Pinpoint the cell where the given text exists, returning its (X, Y) midpoint coordinate. 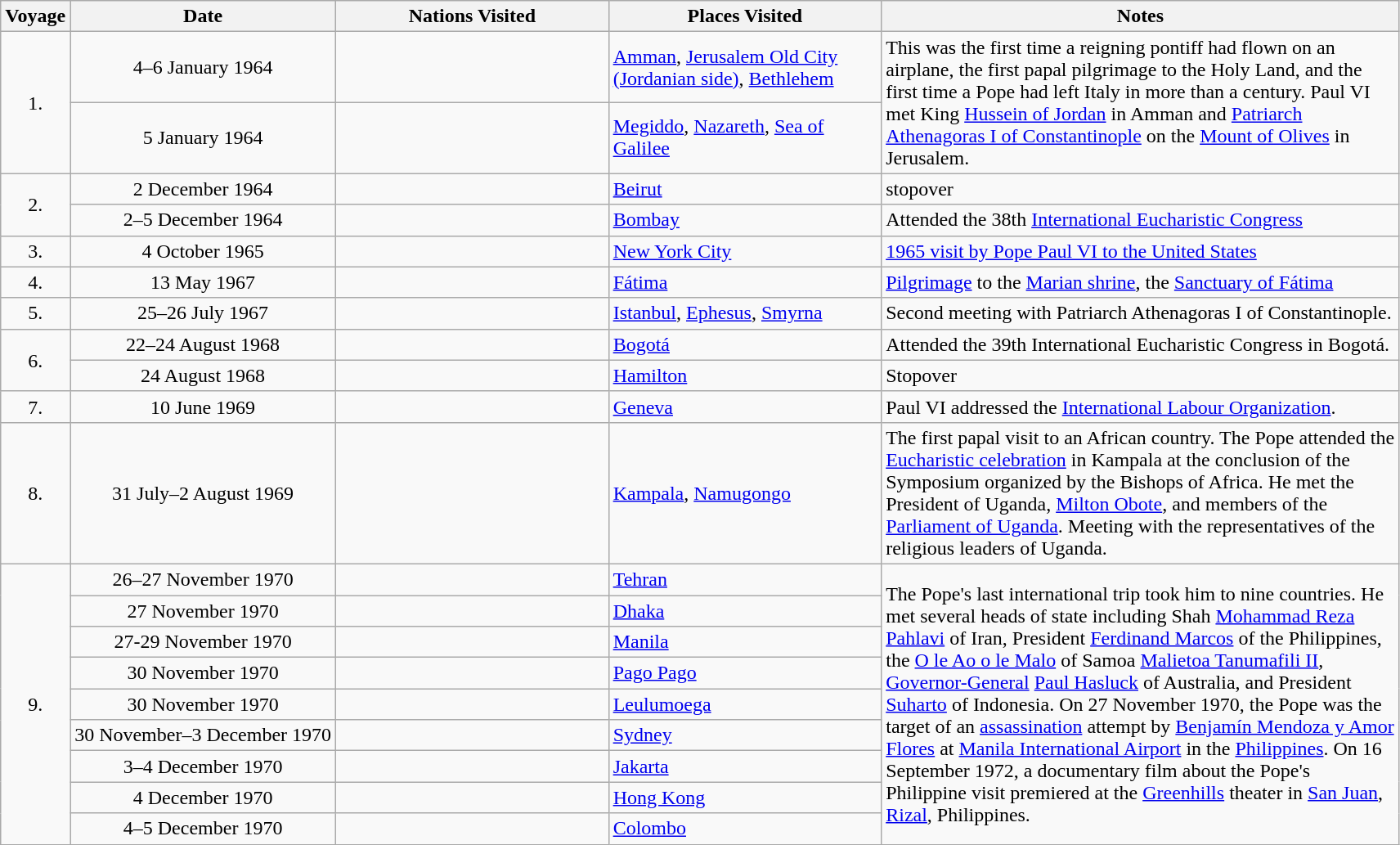
10 June 1969 (203, 407)
Leulumoega (745, 704)
New York City (745, 251)
Fátima (745, 282)
5. (36, 313)
4–5 December 1970 (203, 829)
22–24 August 1968 (203, 344)
Sydney (745, 735)
31 July–2 August 1969 (203, 492)
Stopover (1141, 375)
Bogotá (745, 344)
Paul VI addressed the International Labour Organization. (1141, 407)
3. (36, 251)
6. (36, 360)
27 November 1970 (203, 611)
Tehran (745, 579)
4 December 1970 (203, 798)
Bombay (745, 220)
2–5 December 1964 (203, 220)
Places Visited (745, 16)
1965 visit by Pope Paul VI to the United States (1141, 251)
Attended the 39th International Eucharistic Congress in Bogotá. (1141, 344)
3–4 December 1970 (203, 766)
Jakarta (745, 766)
2. (36, 205)
Manila (745, 642)
4–6 January 1964 (203, 67)
Notes (1141, 16)
13 May 1967 (203, 282)
Pago Pago (745, 673)
Amman, Jerusalem Old City (Jordanian side), Bethlehem (745, 67)
Voyage (36, 16)
Second meeting with Patriarch Athenagoras I of Constantinople. (1141, 313)
stopover (1141, 189)
Dhaka (745, 611)
Geneva (745, 407)
4. (36, 282)
7. (36, 407)
Hamilton (745, 375)
5 January 1964 (203, 137)
25–26 July 1967 (203, 313)
Istanbul, Ephesus, Smyrna (745, 313)
Colombo (745, 829)
9. (36, 703)
Nations Visited (473, 16)
Megiddo, Nazareth, Sea of Galilee (745, 137)
Attended the 38th International Eucharistic Congress (1141, 220)
1. (36, 103)
8. (36, 492)
Pilgrimage to the Marian shrine, the Sanctuary of Fátima (1141, 282)
26–27 November 1970 (203, 579)
27-29 November 1970 (203, 642)
24 August 1968 (203, 375)
Kampala, Namugongo (745, 492)
30 November–3 December 1970 (203, 735)
Beirut (745, 189)
Date (203, 16)
Hong Kong (745, 798)
2 December 1964 (203, 189)
4 October 1965 (203, 251)
